Identify which cell holds the provided text, then report its (X, Y) central coordinate. 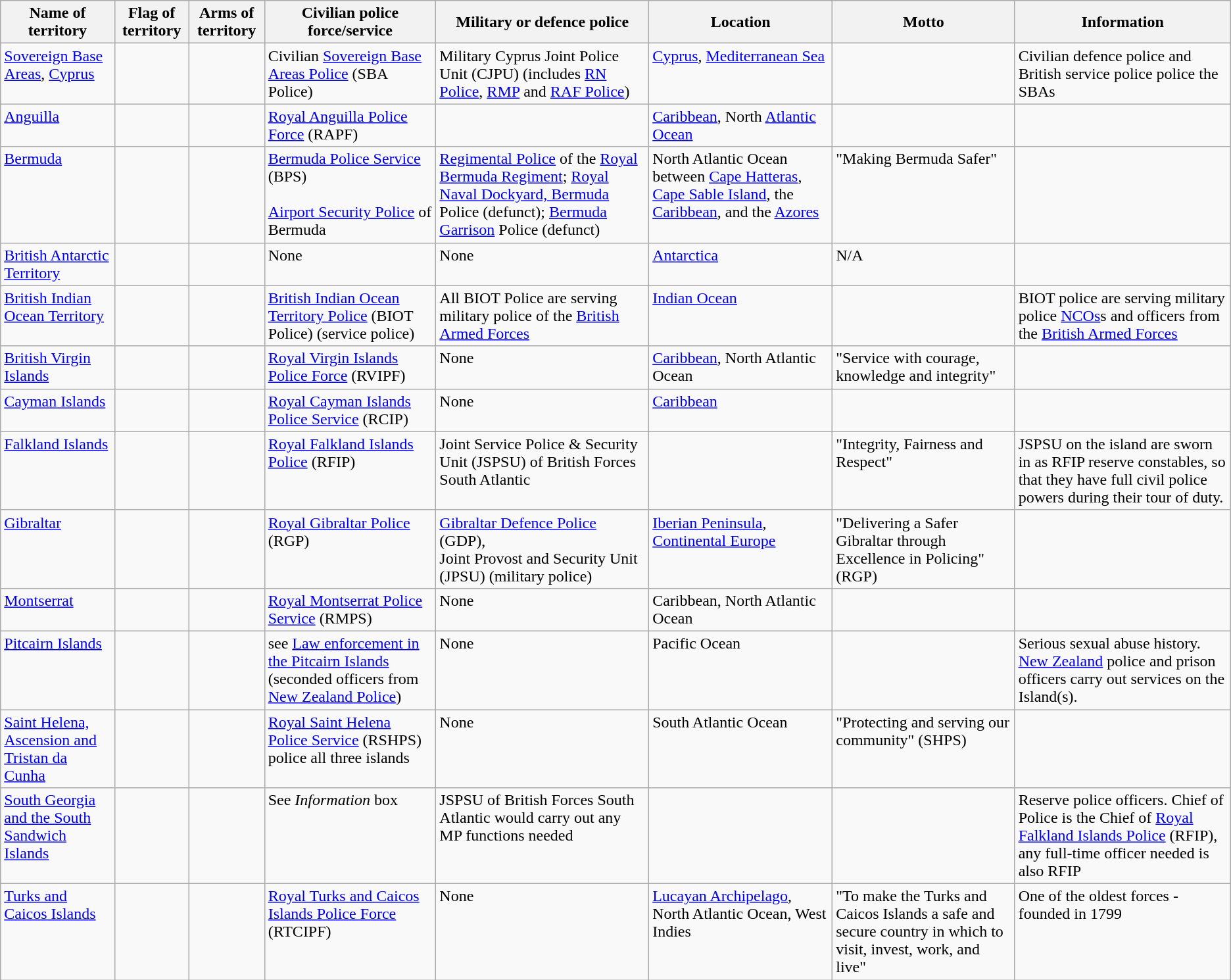
"Protecting and serving our community" (SHPS) (923, 748)
Military or defence police (543, 22)
see Law enforcement in the Pitcairn Islands (seconded officers from New Zealand Police) (350, 670)
Sovereign Base Areas, Cyprus (58, 74)
Military Cyprus Joint Police Unit (CJPU) (includes RN Police, RMP and RAF Police) (543, 74)
Royal Falkland Islands Police (RFIP) (350, 471)
"Integrity, Fairness and Respect" (923, 471)
Information (1122, 22)
JSPSU of British Forces South Atlantic would carry out any MP functions needed (543, 836)
Lucayan Archipelago, North Atlantic Ocean, West Indies (740, 932)
British Virgin Islands (58, 367)
Flag of territory (151, 22)
North Atlantic Ocean between Cape Hatteras, Cape Sable Island, the Caribbean, and the Azores (740, 195)
Reserve police officers. Chief of Police is the Chief of Royal Falkland Islands Police (RFIP), any full-time officer needed is also RFIP (1122, 836)
Pitcairn Islands (58, 670)
Serious sexual abuse history. New Zealand police and prison officers carry out services on the Island(s). (1122, 670)
Name of territory (58, 22)
Royal Cayman Islands Police Service (RCIP) (350, 410)
Bermuda (58, 195)
Arms of territory (226, 22)
Falkland Islands (58, 471)
Turks and Caicos Islands (58, 932)
Gibraltar (58, 549)
"Service with courage, knowledge and integrity" (923, 367)
Anguilla (58, 125)
BIOT police are serving military police NCOss and officers from the British Armed Forces (1122, 316)
Bermuda Police Service (BPS) Airport Security Police of Bermuda (350, 195)
Antarctica (740, 264)
Regimental Police of the Royal Bermuda Regiment; Royal Naval Dockyard, Bermuda Police (defunct); Bermuda Garrison Police (defunct) (543, 195)
Royal Anguilla Police Force (RAPF) (350, 125)
Saint Helena, Ascension and Tristan da Cunha (58, 748)
British Antarctic Territory (58, 264)
Cayman Islands (58, 410)
"Making Bermuda Safer" (923, 195)
Pacific Ocean (740, 670)
Montserrat (58, 609)
Iberian Peninsula, Continental Europe (740, 549)
Royal Turks and Caicos Islands Police Force (RTCIPF) (350, 932)
Location (740, 22)
Gibraltar Defence Police (GDP), Joint Provost and Security Unit (JPSU) (military police) (543, 549)
Civilian defence police and British service police police the SBAs (1122, 74)
South Atlantic Ocean (740, 748)
See Information box (350, 836)
South Georgia and the South Sandwich Islands (58, 836)
N/A (923, 264)
Civilian Sovereign Base Areas Police (SBA Police) (350, 74)
All BIOT Police are serving military police of the British Armed Forces (543, 316)
JSPSU on the island are sworn in as RFIP reserve constables, so that they have full civil police powers during their tour of duty. (1122, 471)
One of the oldest forces - founded in 1799 (1122, 932)
"To make the Turks and Caicos Islands a safe and secure country in which to visit, invest, work, and live" (923, 932)
British Indian Ocean Territory (58, 316)
Civilian police force/service (350, 22)
Indian Ocean (740, 316)
Joint Service Police & Security Unit (JSPSU) of British Forces South Atlantic (543, 471)
Cyprus, Mediterranean Sea (740, 74)
British Indian Ocean Territory Police (BIOT Police) (service police) (350, 316)
Royal Gibraltar Police (RGP) (350, 549)
Royal Saint Helena Police Service (RSHPS) police all three islands (350, 748)
Royal Montserrat Police Service (RMPS) (350, 609)
Motto (923, 22)
Caribbean (740, 410)
Royal Virgin Islands Police Force (RVIPF) (350, 367)
"Delivering a Safer Gibraltar through Excellence in Policing" (RGP) (923, 549)
